Output the [x, y] coordinate of the center of the cell containing the given text.  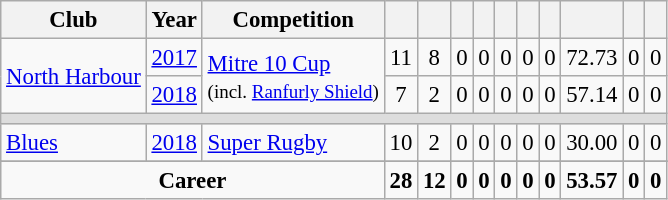
53.57 [592, 181]
28 [400, 181]
7 [400, 95]
Super Rugby [293, 143]
30.00 [592, 143]
72.73 [592, 58]
Career [192, 181]
Blues [74, 143]
Club [74, 20]
2017 [174, 58]
8 [434, 58]
North Harbour [74, 76]
Competition [293, 20]
57.14 [592, 95]
11 [400, 58]
Mitre 10 Cup(incl. Ranfurly Shield) [293, 76]
12 [434, 181]
10 [400, 143]
Year [174, 20]
